Capture the cell that displays the provided text and extract its (X, Y) central coordinate. 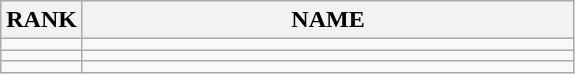
NAME (328, 20)
RANK (42, 20)
